Search for the cell housing the specified text and yield its [x, y] center coordinate. 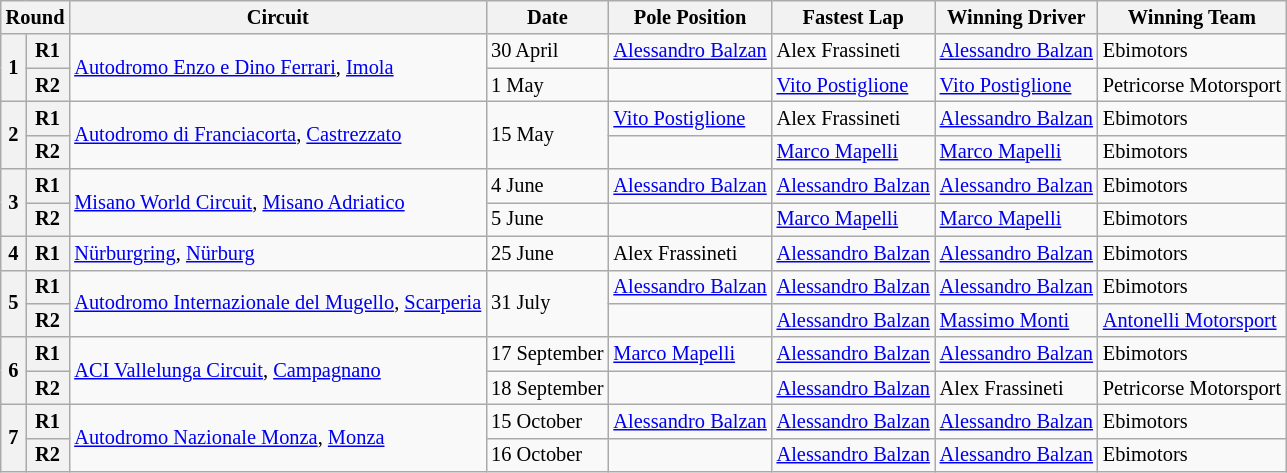
Massimo Monti [1016, 320]
1 [14, 68]
Antonelli Motorsport [1192, 320]
5 June [547, 219]
1 May [547, 85]
4 [14, 253]
Date [547, 17]
Autodromo di Franciacorta, Castrezzato [278, 134]
4 June [547, 186]
3 [14, 202]
Fastest Lap [854, 17]
25 June [547, 253]
Circuit [278, 17]
Winning Team [1192, 17]
Round [36, 17]
Autodromo Nazionale Monza, Monza [278, 438]
31 July [547, 304]
Winning Driver [1016, 17]
Misano World Circuit, Misano Adriatico [278, 202]
7 [14, 438]
15 October [547, 421]
18 September [547, 388]
16 October [547, 455]
15 May [547, 134]
ACI Vallelunga Circuit, Campagnano [278, 370]
Autodromo Enzo e Dino Ferrari, Imola [278, 68]
2 [14, 134]
17 September [547, 354]
5 [14, 304]
Nürburgring, Nürburg [278, 253]
30 April [547, 51]
Autodromo Internazionale del Mugello, Scarperia [278, 304]
6 [14, 370]
Pole Position [690, 17]
